Detect which cell encompasses the target text, then output its (X, Y) center coordinate. 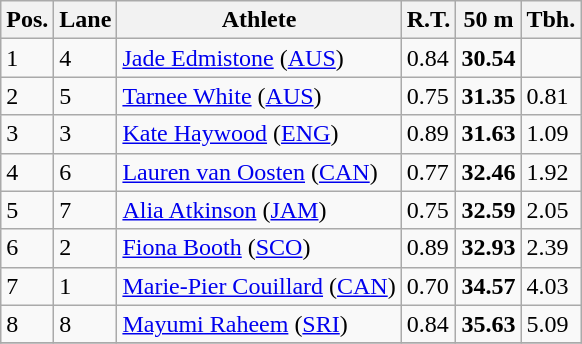
Tbh. (551, 20)
32.93 (488, 248)
30.54 (488, 58)
0.70 (428, 286)
R.T. (428, 20)
Pos. (28, 20)
Alia Atkinson (JAM) (259, 210)
1.92 (551, 172)
31.35 (488, 96)
5.09 (551, 324)
Lane (86, 20)
4.03 (551, 286)
34.57 (488, 286)
32.46 (488, 172)
0.81 (551, 96)
Kate Haywood (ENG) (259, 134)
Jade Edmistone (AUS) (259, 58)
35.63 (488, 324)
32.59 (488, 210)
Lauren van Oosten (CAN) (259, 172)
2.39 (551, 248)
Tarnee White (AUS) (259, 96)
Mayumi Raheem (SRI) (259, 324)
50 m (488, 20)
Fiona Booth (SCO) (259, 248)
1.09 (551, 134)
Athlete (259, 20)
0.77 (428, 172)
Marie-Pier Couillard (CAN) (259, 286)
2.05 (551, 210)
31.63 (488, 134)
